Output the (x, y) coordinate of the center of the cell containing the given text.  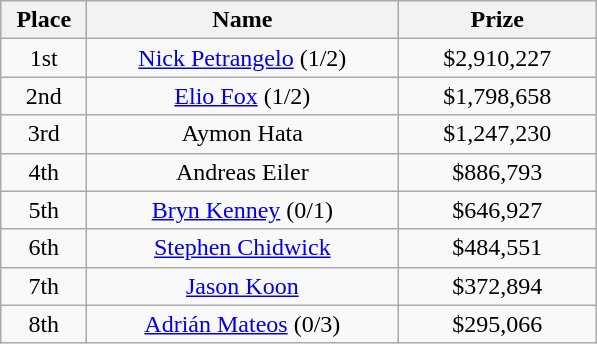
6th (44, 248)
8th (44, 324)
Adrián Mateos (0/3) (242, 324)
4th (44, 172)
Nick Petrangelo (1/2) (242, 58)
$2,910,227 (498, 58)
$886,793 (498, 172)
$295,066 (498, 324)
Aymon Hata (242, 134)
Bryn Kenney (0/1) (242, 210)
Prize (498, 20)
$484,551 (498, 248)
1st (44, 58)
Andreas Eiler (242, 172)
Jason Koon (242, 286)
5th (44, 210)
$646,927 (498, 210)
7th (44, 286)
3rd (44, 134)
Elio Fox (1/2) (242, 96)
Place (44, 20)
Stephen Chidwick (242, 248)
$1,798,658 (498, 96)
$1,247,230 (498, 134)
Name (242, 20)
$372,894 (498, 286)
2nd (44, 96)
